Extract the [X, Y] coordinate from the center of the cell holding the provided text.  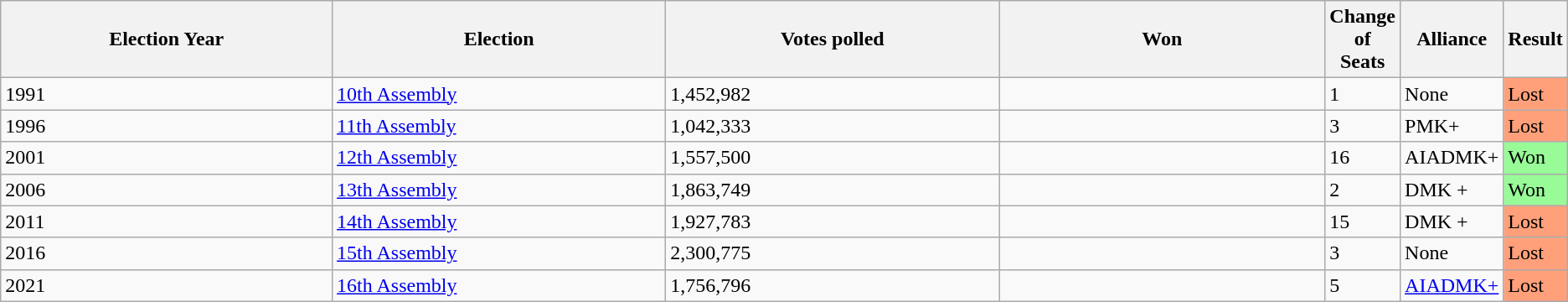
Change of Seats [1363, 39]
Votes polled [833, 39]
15th Assembly [499, 253]
16th Assembly [499, 285]
1,756,796 [833, 285]
10th Assembly [499, 94]
2016 [167, 253]
14th Assembly [499, 221]
Election Year [167, 39]
1 [1363, 94]
16 [1363, 158]
1,042,333 [833, 126]
1,863,749 [833, 190]
2,300,775 [833, 253]
1,927,783 [833, 221]
12th Assembly [499, 158]
Alliance [1452, 39]
1,452,982 [833, 94]
1996 [167, 126]
Result [1535, 39]
PMK+ [1452, 126]
11th Assembly [499, 126]
Election [499, 39]
2001 [167, 158]
2021 [167, 285]
1,557,500 [833, 158]
2011 [167, 221]
5 [1363, 285]
15 [1363, 221]
2006 [167, 190]
13th Assembly [499, 190]
1991 [167, 94]
2 [1363, 190]
